Capture the cell that displays the provided text and extract its [x, y] central coordinate. 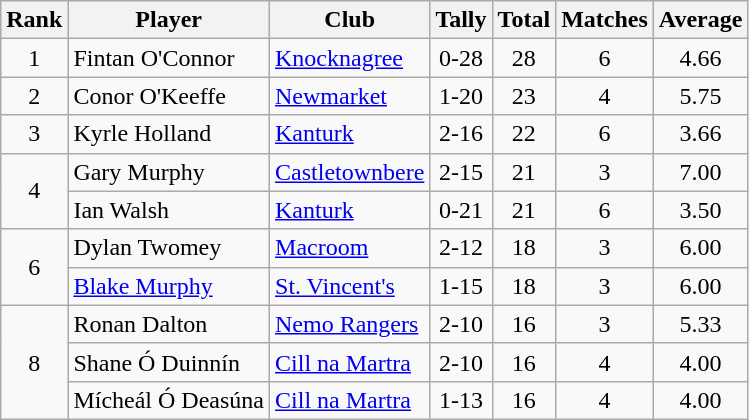
2 [34, 96]
8 [34, 362]
Average [700, 20]
Conor O'Keeffe [169, 96]
Ian Walsh [169, 210]
0-21 [461, 210]
Nemo Rangers [350, 324]
1-15 [461, 286]
5.75 [700, 96]
1-20 [461, 96]
Castletownbere [350, 172]
7.00 [700, 172]
Mícheál Ó Deasúna [169, 400]
Kyrle Holland [169, 134]
28 [524, 58]
Gary Murphy [169, 172]
Dylan Twomey [169, 248]
1 [34, 58]
3.50 [700, 210]
Shane Ó Duinnín [169, 362]
1-13 [461, 400]
Macroom [350, 248]
Knocknagree [350, 58]
2-16 [461, 134]
St. Vincent's [350, 286]
Matches [605, 20]
5.33 [700, 324]
Club [350, 20]
Fintan O'Connor [169, 58]
0-28 [461, 58]
Blake Murphy [169, 286]
2-15 [461, 172]
Ronan Dalton [169, 324]
Total [524, 20]
Rank [34, 20]
Newmarket [350, 96]
Tally [461, 20]
4.66 [700, 58]
2-12 [461, 248]
3.66 [700, 134]
Player [169, 20]
22 [524, 134]
23 [524, 96]
